For the text-containing cell, return its midpoint in [x, y] coordinate format. 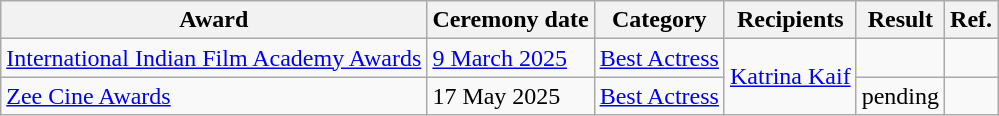
pending [900, 96]
Ref. [972, 20]
Ceremony date [510, 20]
Zee Cine Awards [214, 96]
Katrina Kaif [790, 77]
Recipients [790, 20]
International Indian Film Academy Awards [214, 58]
Award [214, 20]
17 May 2025 [510, 96]
Category [659, 20]
Result [900, 20]
9 March 2025 [510, 58]
